For the text-containing cell, return its midpoint in (x, y) coordinate format. 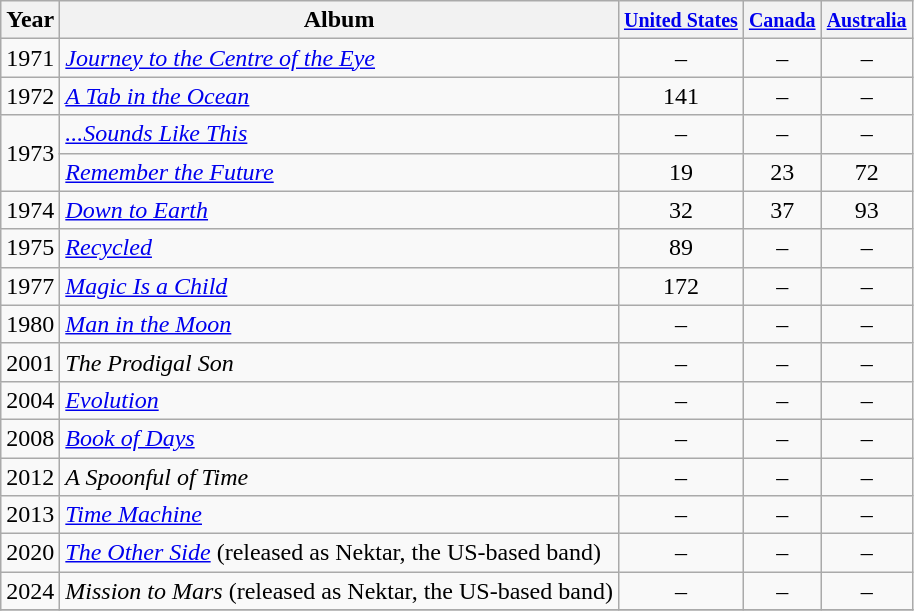
2004 (30, 400)
Time Machine (340, 515)
1974 (30, 210)
1977 (30, 286)
2013 (30, 515)
Canada (782, 20)
Evolution (340, 400)
Man in the Moon (340, 324)
United States (680, 20)
2001 (30, 362)
Mission to Mars (released as Nektar, the US-based band) (340, 591)
37 (782, 210)
A Spoonful of Time (340, 477)
141 (680, 96)
Year (30, 20)
2012 (30, 477)
1980 (30, 324)
2020 (30, 553)
Remember the Future (340, 172)
The Other Side (released as Nektar, the US-based band) (340, 553)
32 (680, 210)
23 (782, 172)
19 (680, 172)
1972 (30, 96)
1971 (30, 58)
93 (866, 210)
Journey to the Centre of the Eye (340, 58)
172 (680, 286)
The Prodigal Son (340, 362)
1973 (30, 153)
...Sounds Like This (340, 134)
2008 (30, 438)
Book of Days (340, 438)
Recycled (340, 248)
72 (866, 172)
A Tab in the Ocean (340, 96)
Album (340, 20)
89 (680, 248)
Magic Is a Child (340, 286)
Down to Earth (340, 210)
2024 (30, 591)
1975 (30, 248)
Australia (866, 20)
